Search for the cell housing the specified text and yield its [X, Y] center coordinate. 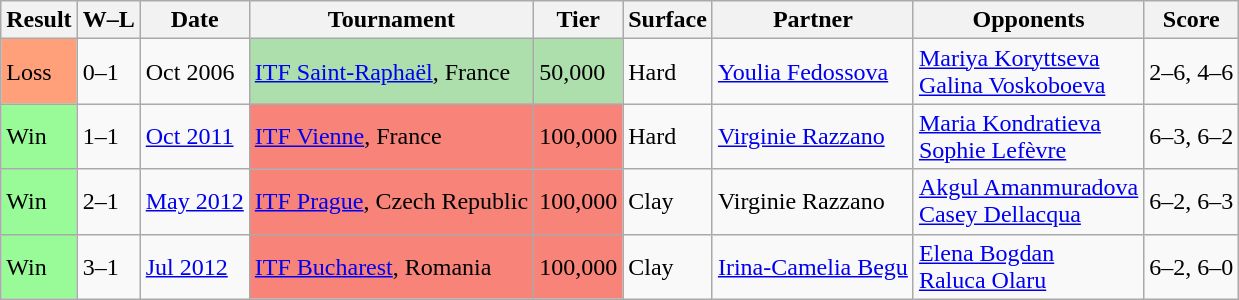
1–1 [108, 136]
0–1 [108, 72]
Maria Kondratieva Sophie Lefèvre [1028, 136]
Akgul Amanmuradova Casey Dellacqua [1028, 202]
3–1 [108, 266]
2–6, 4–6 [1192, 72]
Result [39, 20]
Elena Bogdan Raluca Olaru [1028, 266]
Mariya Koryttseva Galina Voskoboeva [1028, 72]
6–2, 6–0 [1192, 266]
Loss [39, 72]
Oct 2011 [194, 136]
W–L [108, 20]
Score [1192, 20]
May 2012 [194, 202]
50,000 [578, 72]
ITF Vienne, France [391, 136]
Tournament [391, 20]
Opponents [1028, 20]
2–1 [108, 202]
ITF Prague, Czech Republic [391, 202]
Irina-Camelia Begu [812, 266]
6–2, 6–3 [1192, 202]
Oct 2006 [194, 72]
ITF Bucharest, Romania [391, 266]
Date [194, 20]
Tier [578, 20]
Partner [812, 20]
6–3, 6–2 [1192, 136]
ITF Saint-Raphaël, France [391, 72]
Surface [668, 20]
Jul 2012 [194, 266]
Youlia Fedossova [812, 72]
